From the cell containing the given text, extract its center point as [x, y] coordinate. 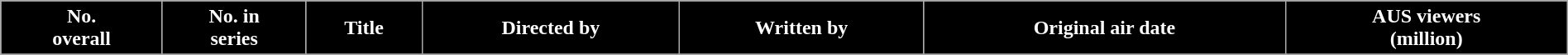
Written by [801, 28]
Directed by [551, 28]
No. inseries [233, 28]
AUS viewers (million) [1426, 28]
Original air date [1105, 28]
Title [364, 28]
No. overall [82, 28]
